Identify which cell holds the provided text, then report its (X, Y) central coordinate. 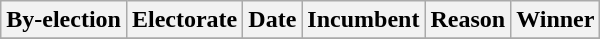
Incumbent (364, 20)
Electorate (184, 20)
Reason (468, 20)
Date (272, 20)
By-election (64, 20)
Winner (556, 20)
